Return (x, y) of the center of cell containing provided text 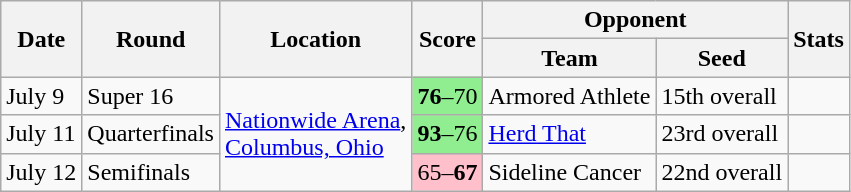
Score (448, 39)
Semifinals (151, 172)
Super 16 (151, 96)
Team (570, 58)
July 12 (42, 172)
Sideline Cancer (570, 172)
Stats (819, 39)
July 9 (42, 96)
Armored Athlete (570, 96)
Date (42, 39)
76–70 (448, 96)
93–76 (448, 134)
Nationwide Arena,Columbus, Ohio (315, 134)
65–67 (448, 172)
July 11 (42, 134)
Quarterfinals (151, 134)
Round (151, 39)
Opponent (636, 20)
Herd That (570, 134)
22nd overall (722, 172)
15th overall (722, 96)
23rd overall (722, 134)
Seed (722, 58)
Location (315, 39)
